Pinpoint the cell where the given text exists, returning its (x, y) midpoint coordinate. 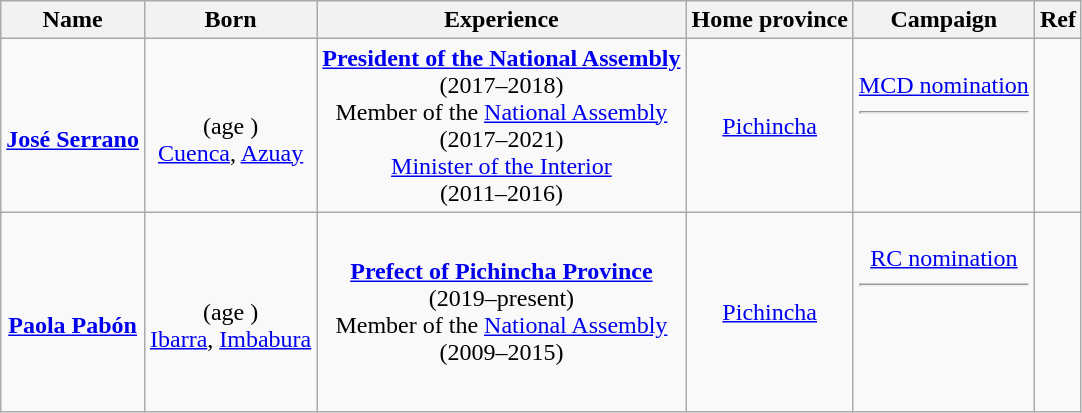
Home province (770, 20)
Experience (502, 20)
MCD nomination (944, 126)
Campaign (944, 20)
President of the National Assembly(2017–2018)Member of the National Assembly(2017–2021)Minister of the Interior(2011–2016) (502, 126)
Prefect of Pichincha Province(2019–present)Member of the National Assembly(2009–2015) (502, 312)
Born (230, 20)
(age )Cuenca, Azuay (230, 126)
RC nomination (944, 312)
(age )Ibarra, Imbabura (230, 312)
José Serrano (73, 126)
Name (73, 20)
Paola Pabón (73, 312)
Ref (1058, 20)
